For the text-containing cell, return its midpoint in (x, y) coordinate format. 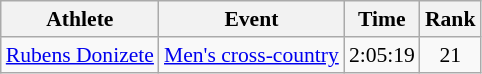
Event (252, 19)
2:05:19 (382, 55)
Men's cross-country (252, 55)
Rank (450, 19)
Rubens Donizete (80, 55)
Athlete (80, 19)
21 (450, 55)
Time (382, 19)
